Output the (x, y) coordinate of the center of the cell containing the given text.  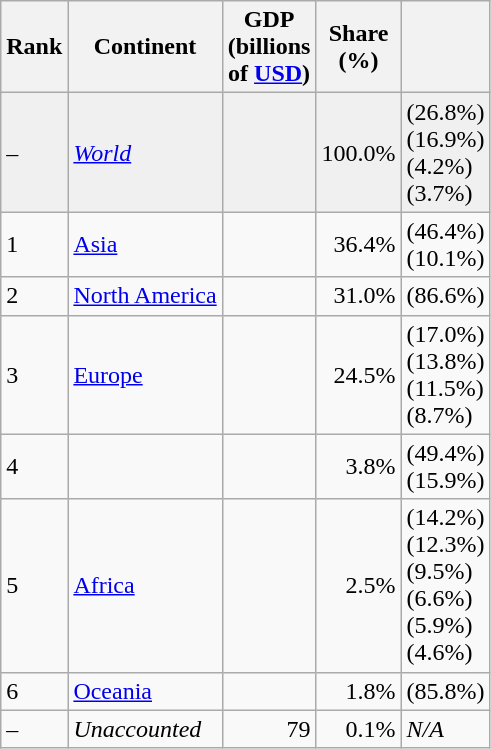
(86.6%) (446, 296)
1.8% (358, 691)
North America (145, 296)
1 (34, 244)
World (145, 152)
GDP(billionsof USD) (269, 47)
3.8% (358, 466)
(46.4%) (10.1%) (446, 244)
(14.2%) (12.3%) (9.5%) (6.6%) (5.9%) (4.6%) (446, 586)
Africa (145, 586)
N/A (446, 729)
(26.8%) (16.9%) (4.2%) (3.7%) (446, 152)
3 (34, 374)
0.1% (358, 729)
100.0% (358, 152)
(49.4%) (15.9%) (446, 466)
5 (34, 586)
36.4% (358, 244)
Rank (34, 47)
79 (269, 729)
Share(%) (358, 47)
Europe (145, 374)
31.0% (358, 296)
6 (34, 691)
Asia (145, 244)
(85.8%) (446, 691)
2.5% (358, 586)
4 (34, 466)
(17.0%) (13.8%) (11.5%) (8.7%) (446, 374)
Oceania (145, 691)
2 (34, 296)
Continent (145, 47)
24.5% (358, 374)
Unaccounted (145, 729)
